Output the [X, Y] coordinate of the center of the cell containing the given text.  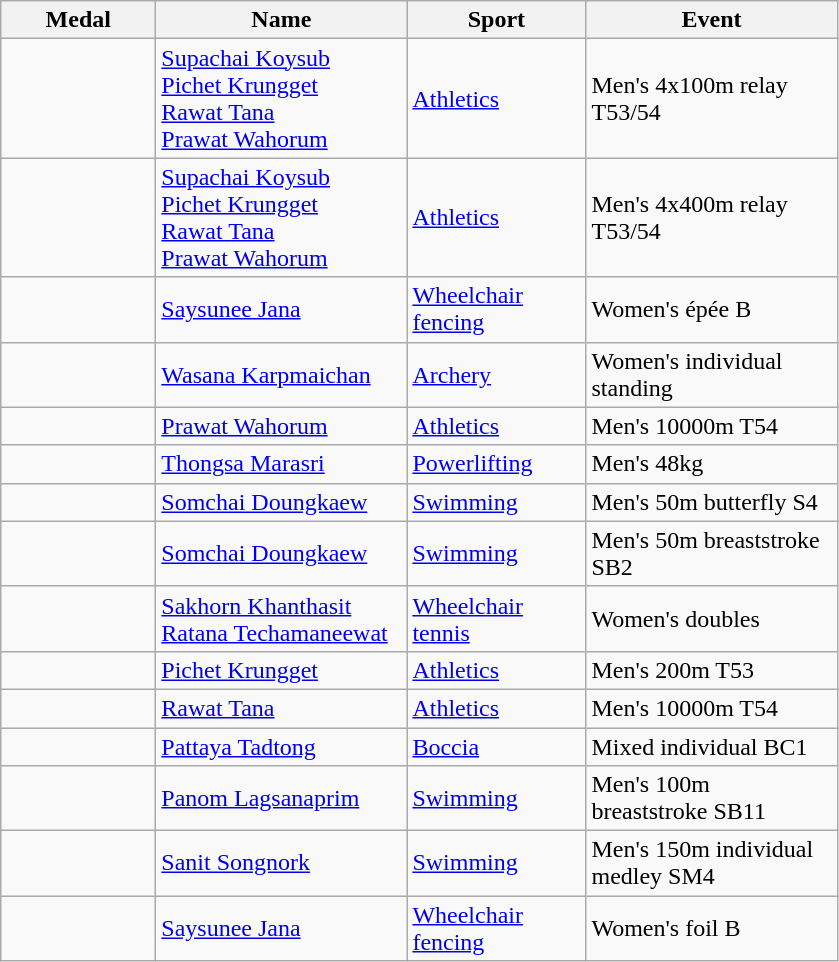
Men's 100m breaststroke SB11 [712, 798]
Prawat Wahorum [282, 426]
Men's 150m individual medley SM4 [712, 864]
Wheelchair tennis [496, 618]
Medal [78, 20]
Men's 4x100m relay T53/54 [712, 98]
Men's 200m T53 [712, 670]
Panom Lagsanaprim [282, 798]
Men's 48kg [712, 464]
Mixed individual BC1 [712, 747]
Women's individual standing [712, 374]
Pichet Krungget [282, 670]
Women's épée B [712, 310]
Powerlifting [496, 464]
Boccia [496, 747]
Women's foil B [712, 928]
Men's 50m butterfly S4 [712, 502]
Wasana Karpmaichan [282, 374]
Men's 4x400m relay T53/54 [712, 218]
Archery [496, 374]
Sport [496, 20]
Event [712, 20]
Pattaya Tadtong [282, 747]
Name [282, 20]
Sakhorn Khanthasit Ratana Techamaneewat [282, 618]
Sanit Songnork [282, 864]
Thongsa Marasri [282, 464]
Women's doubles [712, 618]
Men's 50m breaststroke SB2 [712, 554]
Rawat Tana [282, 708]
